Locate the cell with the specified text and output its [X, Y] center coordinate. 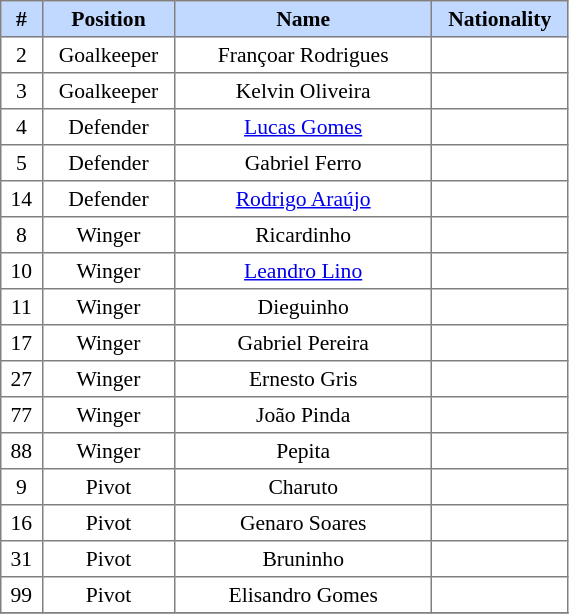
4 [22, 127]
8 [22, 235]
Leandro Lino [303, 271]
17 [22, 343]
Pepita [303, 451]
Elisandro Gomes [303, 595]
Kelvin Oliveira [303, 91]
Dieguinho [303, 307]
Françoar Rodrigues [303, 55]
João Pinda [303, 415]
Nationality [500, 19]
Name [303, 19]
Lucas Gomes [303, 127]
Bruninho [303, 559]
2 [22, 55]
Ernesto Gris [303, 379]
Rodrigo Araújo [303, 199]
11 [22, 307]
# [22, 19]
Gabriel Ferro [303, 163]
77 [22, 415]
27 [22, 379]
88 [22, 451]
9 [22, 487]
Position [108, 19]
5 [22, 163]
10 [22, 271]
14 [22, 199]
Genaro Soares [303, 523]
16 [22, 523]
Ricardinho [303, 235]
Charuto [303, 487]
31 [22, 559]
3 [22, 91]
99 [22, 595]
Gabriel Pereira [303, 343]
